Search for the cell housing the specified text and yield its (x, y) center coordinate. 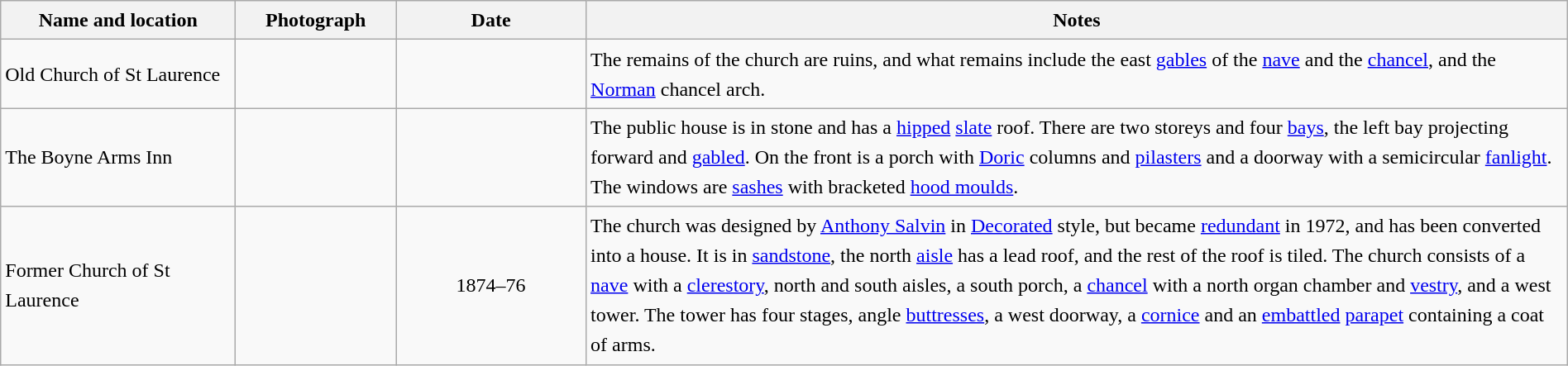
Photograph (316, 20)
The remains of the church are ruins, and what remains include the east gables of the nave and the chancel, and the Norman chancel arch. (1077, 74)
Date (491, 20)
1874–76 (491, 286)
Name and location (118, 20)
Old Church of St Laurence (118, 74)
Former Church of St Laurence (118, 286)
The Boyne Arms Inn (118, 157)
Notes (1077, 20)
